Search for the cell housing the specified text and yield its [x, y] center coordinate. 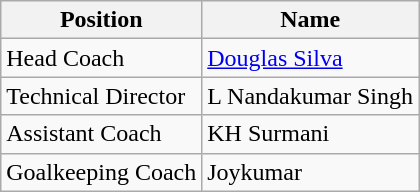
Head Coach [102, 58]
L Nandakumar Singh [310, 96]
Assistant Coach [102, 134]
Douglas Silva [310, 58]
Technical Director [102, 96]
Position [102, 20]
Goalkeeping Coach [102, 172]
Name [310, 20]
KH Surmani [310, 134]
Joykumar [310, 172]
